Extract the (x, y) coordinate from the center of the cell holding the provided text.  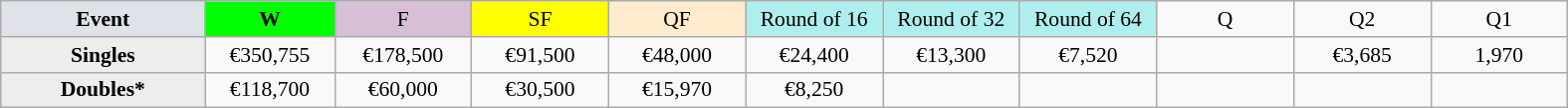
Q2 (1362, 19)
F (403, 19)
€48,000 (677, 55)
Event (104, 19)
€15,970 (677, 90)
€118,700 (270, 90)
Round of 16 (814, 19)
Q (1226, 19)
€3,685 (1362, 55)
SF (541, 19)
Singles (104, 55)
€178,500 (403, 55)
QF (677, 19)
1,970 (1499, 55)
€24,400 (814, 55)
€8,250 (814, 90)
€30,500 (541, 90)
€60,000 (403, 90)
Round of 64 (1088, 19)
Round of 32 (951, 19)
Doubles* (104, 90)
€7,520 (1088, 55)
€13,300 (951, 55)
€350,755 (270, 55)
€91,500 (541, 55)
W (270, 19)
Q1 (1499, 19)
